Locate the cell with the specified text and output its [X, Y] center coordinate. 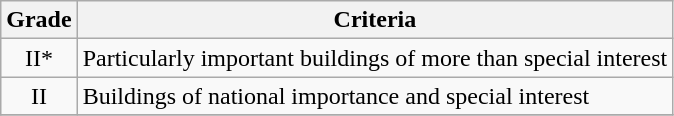
Criteria [375, 20]
II* [39, 58]
II [39, 96]
Particularly important buildings of more than special interest [375, 58]
Buildings of national importance and special interest [375, 96]
Grade [39, 20]
